Find where the given text appears and provide that cell's center as (x, y) coordinate. 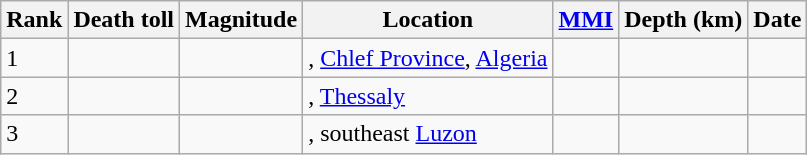
Location (428, 20)
1 (34, 58)
Date (778, 20)
, Thessaly (428, 96)
MMI (586, 20)
Rank (34, 20)
2 (34, 96)
Death toll (124, 20)
Depth (km) (684, 20)
, southeast Luzon (428, 134)
, Chlef Province, Algeria (428, 58)
Magnitude (242, 20)
3 (34, 134)
